For the text-containing cell, return its midpoint in [x, y] coordinate format. 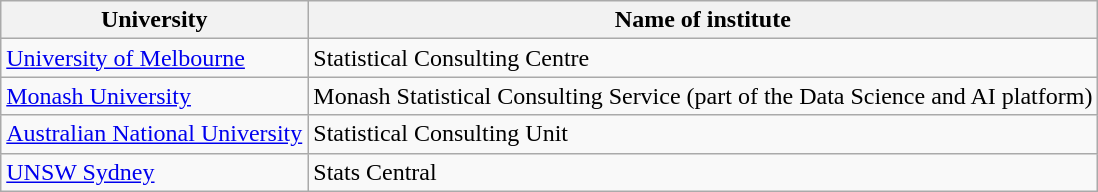
Monash University [154, 96]
Name of institute [703, 20]
UNSW Sydney [154, 172]
Stats Central [703, 172]
Australian National University [154, 134]
Monash Statistical Consulting Service (part of the Data Science and AI platform) [703, 96]
Statistical Consulting Centre [703, 58]
University of Melbourne [154, 58]
Statistical Consulting Unit [703, 134]
University [154, 20]
